Detect which cell encompasses the target text, then output its [x, y] center coordinate. 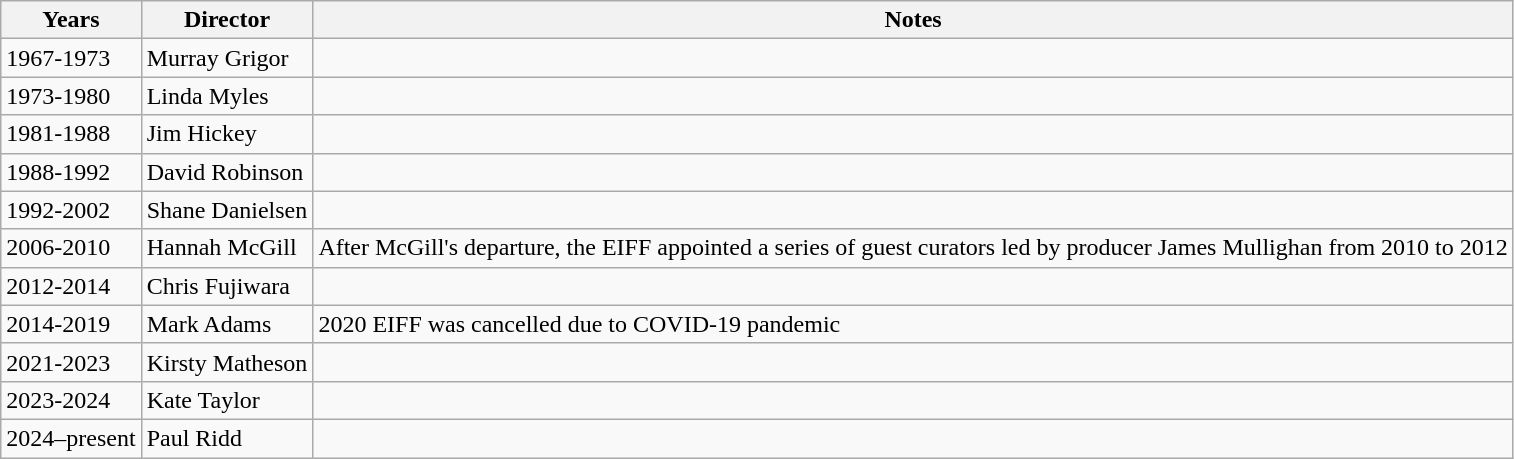
2023-2024 [71, 400]
2021-2023 [71, 362]
Kate Taylor [227, 400]
David Robinson [227, 172]
Murray Grigor [227, 58]
1988-1992 [71, 172]
1967-1973 [71, 58]
Years [71, 20]
2014-2019 [71, 324]
1992-2002 [71, 210]
Linda Myles [227, 96]
Director [227, 20]
2012-2014 [71, 286]
1973-1980 [71, 96]
Chris Fujiwara [227, 286]
Kirsty Matheson [227, 362]
After McGill's departure, the EIFF appointed a series of guest curators led by producer James Mullighan from 2010 to 2012 [913, 248]
Paul Ridd [227, 438]
2020 EIFF was cancelled due to COVID-19 pandemic [913, 324]
2024–present [71, 438]
Jim Hickey [227, 134]
Shane Danielsen [227, 210]
2006-2010 [71, 248]
Notes [913, 20]
Hannah McGill [227, 248]
Mark Adams [227, 324]
1981-1988 [71, 134]
